Return the [x, y] coordinate for the center point of the cell that contains the specified text.  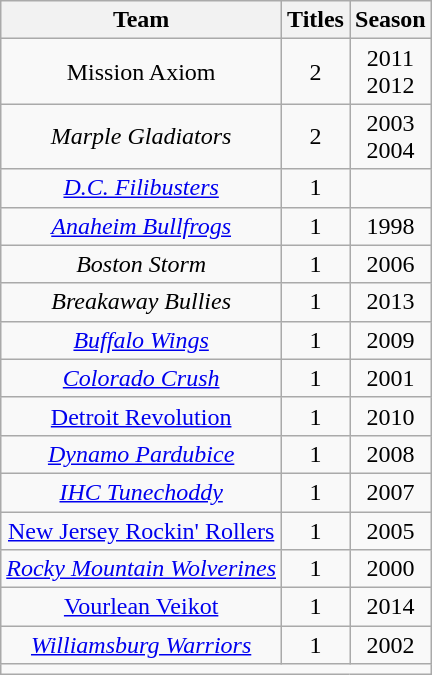
2007 [391, 492]
Dynamo Pardubice [142, 454]
2014 [391, 607]
1998 [391, 226]
Mission Axiom [142, 72]
Marple Gladiators [142, 136]
Williamsburg Warriors [142, 645]
Season [391, 20]
Team [142, 20]
Buffalo Wings [142, 340]
Anaheim Bullfrogs [142, 226]
Colorado Crush [142, 378]
2009 [391, 340]
2000 [391, 569]
Detroit Revolution [142, 416]
2002 [391, 645]
2005 [391, 531]
20032004 [391, 136]
2006 [391, 264]
20112012 [391, 72]
Boston Storm [142, 264]
IHC Tunechoddy [142, 492]
Breakaway Bullies [142, 302]
2001 [391, 378]
2010 [391, 416]
Rocky Mountain Wolverines [142, 569]
Titles [316, 20]
2013 [391, 302]
Vourlean Veikot [142, 607]
2008 [391, 454]
New Jersey Rockin' Rollers [142, 531]
D.C. Filibusters [142, 188]
